Provide the [X, Y] coordinate of the cell's center where the given text is located.  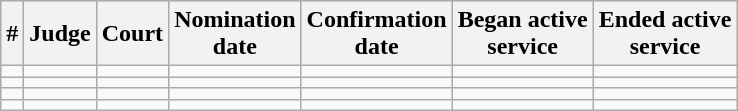
Ended activeservice [665, 34]
Confirmationdate [376, 34]
Began activeservice [522, 34]
Nominationdate [235, 34]
Judge [60, 34]
Court [132, 34]
# [12, 34]
